For the text-containing cell, return its midpoint in (X, Y) coordinate format. 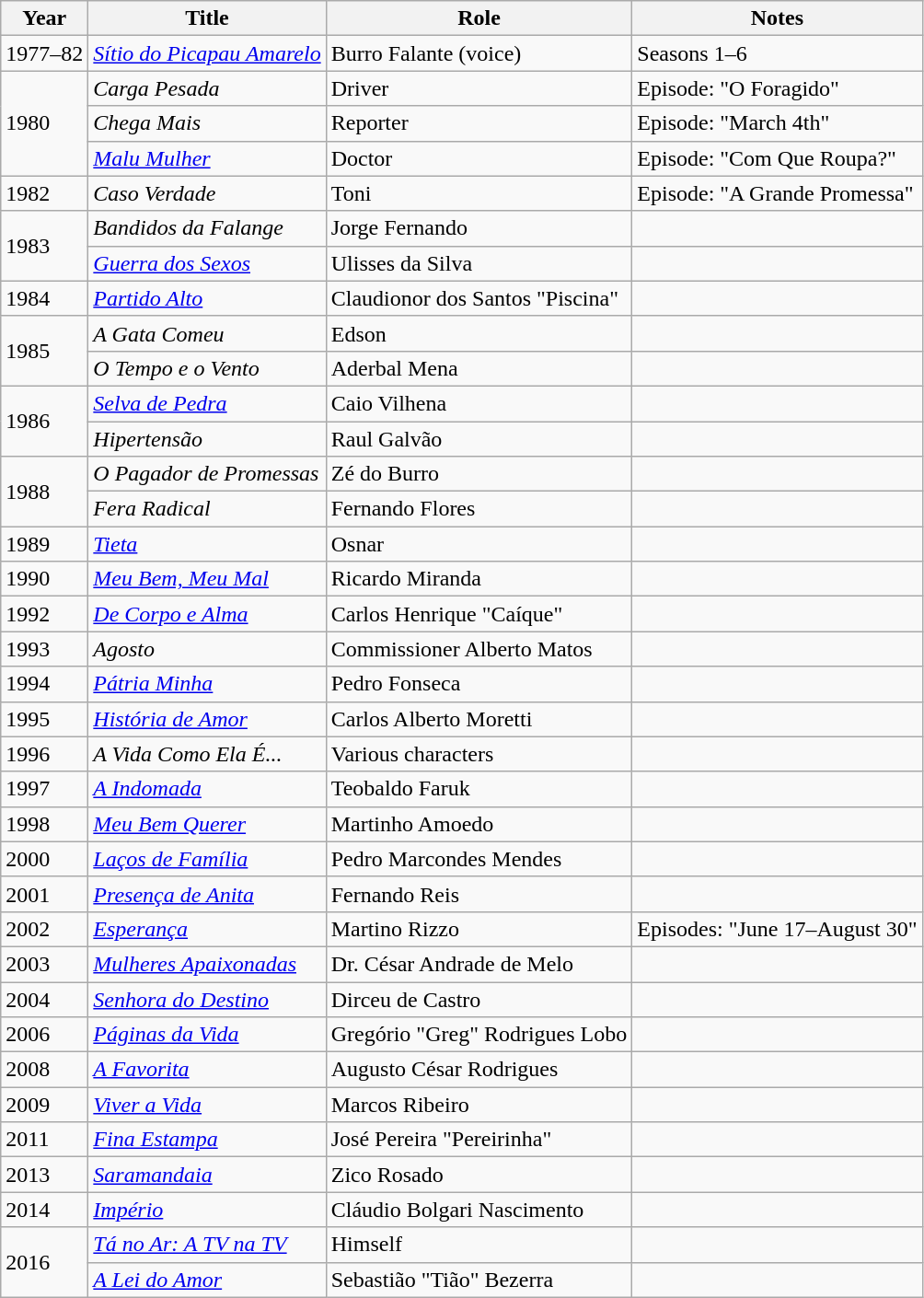
Tá no Ar: A TV na TV (207, 1245)
José Pereira "Pereirinha" (479, 1140)
Role (479, 18)
2000 (44, 859)
A Lei do Amor (207, 1280)
1996 (44, 754)
A Gata Comeu (207, 333)
A Favorita (207, 1070)
1989 (44, 544)
1993 (44, 649)
Year (44, 18)
O Pagador de Promessas (207, 474)
Fina Estampa (207, 1140)
Raul Galvão (479, 439)
Edson (479, 333)
1992 (44, 614)
Zé do Burro (479, 474)
Episodes: "June 17–August 30" (777, 929)
O Tempo e o Vento (207, 368)
Dr. César Andrade de Melo (479, 964)
Aderbal Mena (479, 368)
Viver a Vida (207, 1105)
1994 (44, 684)
Mulheres Apaixonadas (207, 964)
Império (207, 1210)
Jorge Fernando (479, 228)
Commissioner Alberto Matos (479, 649)
Ricardo Miranda (479, 579)
Guerra dos Sexos (207, 263)
Fera Radical (207, 509)
1980 (44, 123)
2008 (44, 1070)
Title (207, 18)
Pátria Minha (207, 684)
Selva de Pedra (207, 403)
Dirceu de Castro (479, 999)
1982 (44, 193)
Marcos Ribeiro (479, 1105)
Presença de Anita (207, 894)
Páginas da Vida (207, 1035)
Episode: "O Foragido" (777, 88)
Zico Rosado (479, 1175)
Martino Rizzo (479, 929)
1984 (44, 298)
Episode: "Com Que Roupa?" (777, 158)
Ulisses da Silva (479, 263)
História de Amor (207, 719)
Bandidos da Falange (207, 228)
Agosto (207, 649)
2011 (44, 1140)
A Indomada (207, 789)
Partido Alto (207, 298)
1983 (44, 246)
Episode: "March 4th" (777, 123)
Fernando Flores (479, 509)
2013 (44, 1175)
1977–82 (44, 53)
A Vida Como Ela É... (207, 754)
Cláudio Bolgari Nascimento (479, 1210)
2016 (44, 1262)
2001 (44, 894)
Carga Pesada (207, 88)
2002 (44, 929)
Burro Falante (voice) (479, 53)
Teobaldo Faruk (479, 789)
Malu Mulher (207, 158)
1998 (44, 824)
Gregório "Greg" Rodrigues Lobo (479, 1035)
Claudionor dos Santos "Piscina" (479, 298)
Caio Vilhena (479, 403)
Martinho Amoedo (479, 824)
Tieta (207, 544)
Saramandaia (207, 1175)
Himself (479, 1245)
Osnar (479, 544)
Pedro Fonseca (479, 684)
1995 (44, 719)
Notes (777, 18)
Toni (479, 193)
Meu Bem, Meu Mal (207, 579)
2004 (44, 999)
Reporter (479, 123)
Fernando Reis (479, 894)
Hipertensão (207, 439)
Senhora do Destino (207, 999)
2006 (44, 1035)
Meu Bem Querer (207, 824)
1988 (44, 492)
2009 (44, 1105)
Chega Mais (207, 123)
Carlos Henrique "Caíque" (479, 614)
Episode: "A Grande Promessa" (777, 193)
Esperança (207, 929)
Sebastião "Tião" Bezerra (479, 1280)
De Corpo e Alma (207, 614)
Augusto César Rodrigues (479, 1070)
Laços de Família (207, 859)
2014 (44, 1210)
Driver (479, 88)
Caso Verdade (207, 193)
1997 (44, 789)
Sítio do Picapau Amarelo (207, 53)
1986 (44, 421)
Carlos Alberto Moretti (479, 719)
2003 (44, 964)
1990 (44, 579)
Seasons 1–6 (777, 53)
1985 (44, 351)
Various characters (479, 754)
Pedro Marcondes Mendes (479, 859)
Doctor (479, 158)
